Output the [X, Y] coordinate of the center of the cell containing the given text.  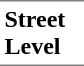
Street Level [42, 33]
